Search for the cell housing the specified text and yield its [x, y] center coordinate. 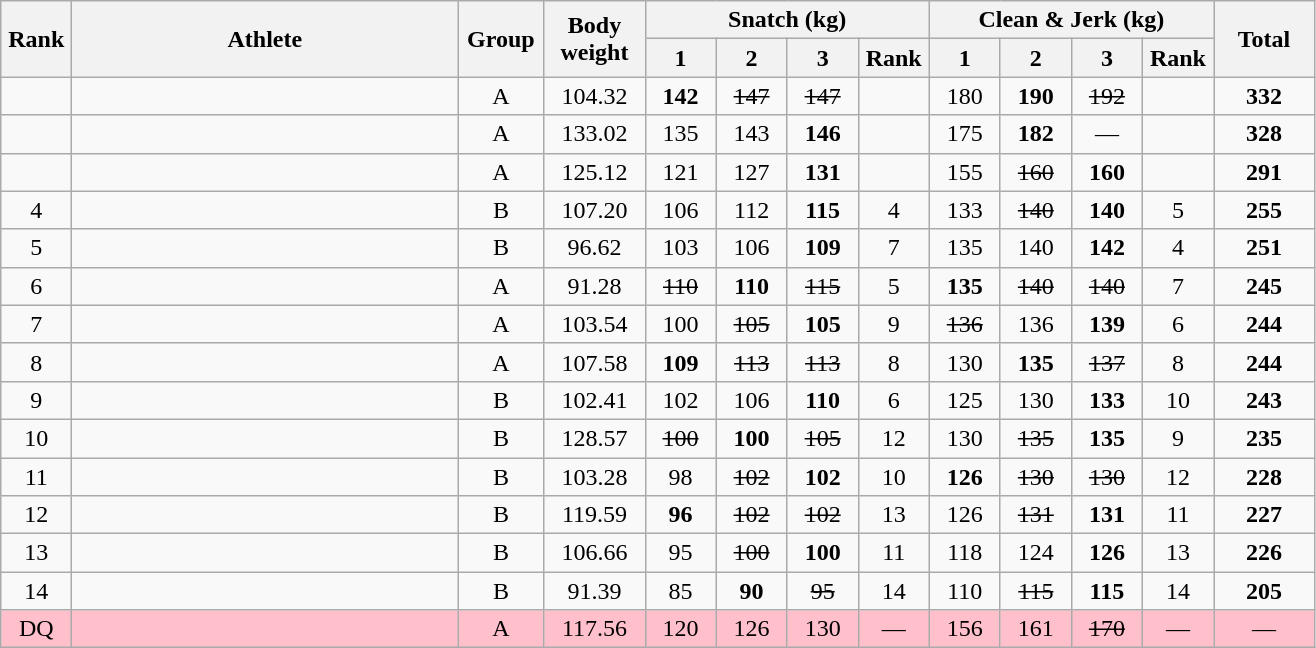
137 [1106, 362]
112 [752, 210]
96.62 [594, 248]
119.59 [594, 515]
228 [1264, 477]
103.28 [594, 477]
243 [1264, 400]
245 [1264, 286]
125.12 [594, 172]
103.54 [594, 324]
146 [822, 134]
291 [1264, 172]
91.28 [594, 286]
107.20 [594, 210]
175 [964, 134]
Athlete [265, 39]
124 [1036, 553]
127 [752, 172]
180 [964, 96]
Total [1264, 39]
91.39 [594, 591]
192 [1106, 96]
90 [752, 591]
Group [501, 39]
161 [1036, 629]
104.32 [594, 96]
102.41 [594, 400]
DQ [36, 629]
103 [680, 248]
85 [680, 591]
Snatch (kg) [787, 20]
133.02 [594, 134]
227 [1264, 515]
128.57 [594, 438]
328 [1264, 134]
118 [964, 553]
255 [1264, 210]
98 [680, 477]
117.56 [594, 629]
125 [964, 400]
251 [1264, 248]
106.66 [594, 553]
170 [1106, 629]
121 [680, 172]
205 [1264, 591]
143 [752, 134]
226 [1264, 553]
Body weight [594, 39]
190 [1036, 96]
96 [680, 515]
156 [964, 629]
107.58 [594, 362]
139 [1106, 324]
Clean & Jerk (kg) [1071, 20]
182 [1036, 134]
332 [1264, 96]
155 [964, 172]
235 [1264, 438]
120 [680, 629]
